Extract the (X, Y) coordinate from the center of the cell holding the provided text.  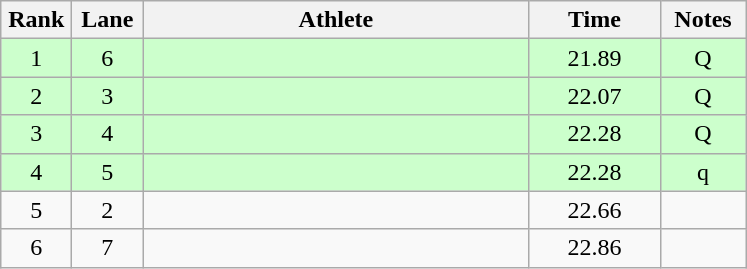
22.66 (594, 210)
7 (108, 248)
Lane (108, 20)
22.07 (594, 96)
21.89 (594, 58)
q (703, 172)
Rank (36, 20)
22.86 (594, 248)
Notes (703, 20)
Time (594, 20)
1 (36, 58)
Athlete (336, 20)
